For the text-containing cell, return its midpoint in (x, y) coordinate format. 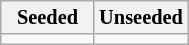
Seeded (48, 17)
Unseeded (141, 17)
